Locate the cell with the specified text and output its (X, Y) center coordinate. 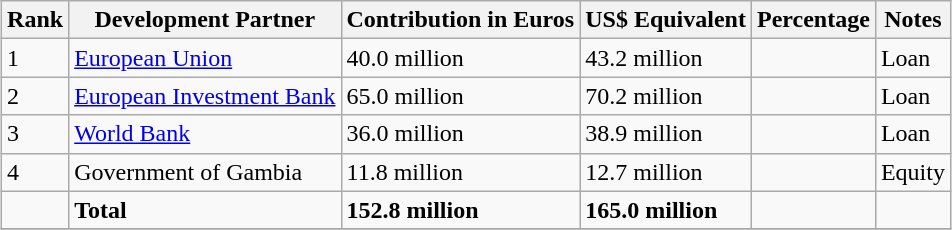
European Union (205, 58)
Notes (912, 20)
Equity (912, 172)
2 (36, 96)
Percentage (813, 20)
65.0 million (460, 96)
3 (36, 134)
World Bank (205, 134)
Total (205, 210)
Development Partner (205, 20)
1 (36, 58)
12.7 million (666, 172)
36.0 million (460, 134)
11.8 million (460, 172)
152.8 million (460, 210)
European Investment Bank (205, 96)
Government of Gambia (205, 172)
40.0 million (460, 58)
Rank (36, 20)
70.2 million (666, 96)
4 (36, 172)
38.9 million (666, 134)
165.0 million (666, 210)
43.2 million (666, 58)
US$ Equivalent (666, 20)
Contribution in Euros (460, 20)
